Determine the (X, Y) coordinate at the center of the cell enclosing the given text.  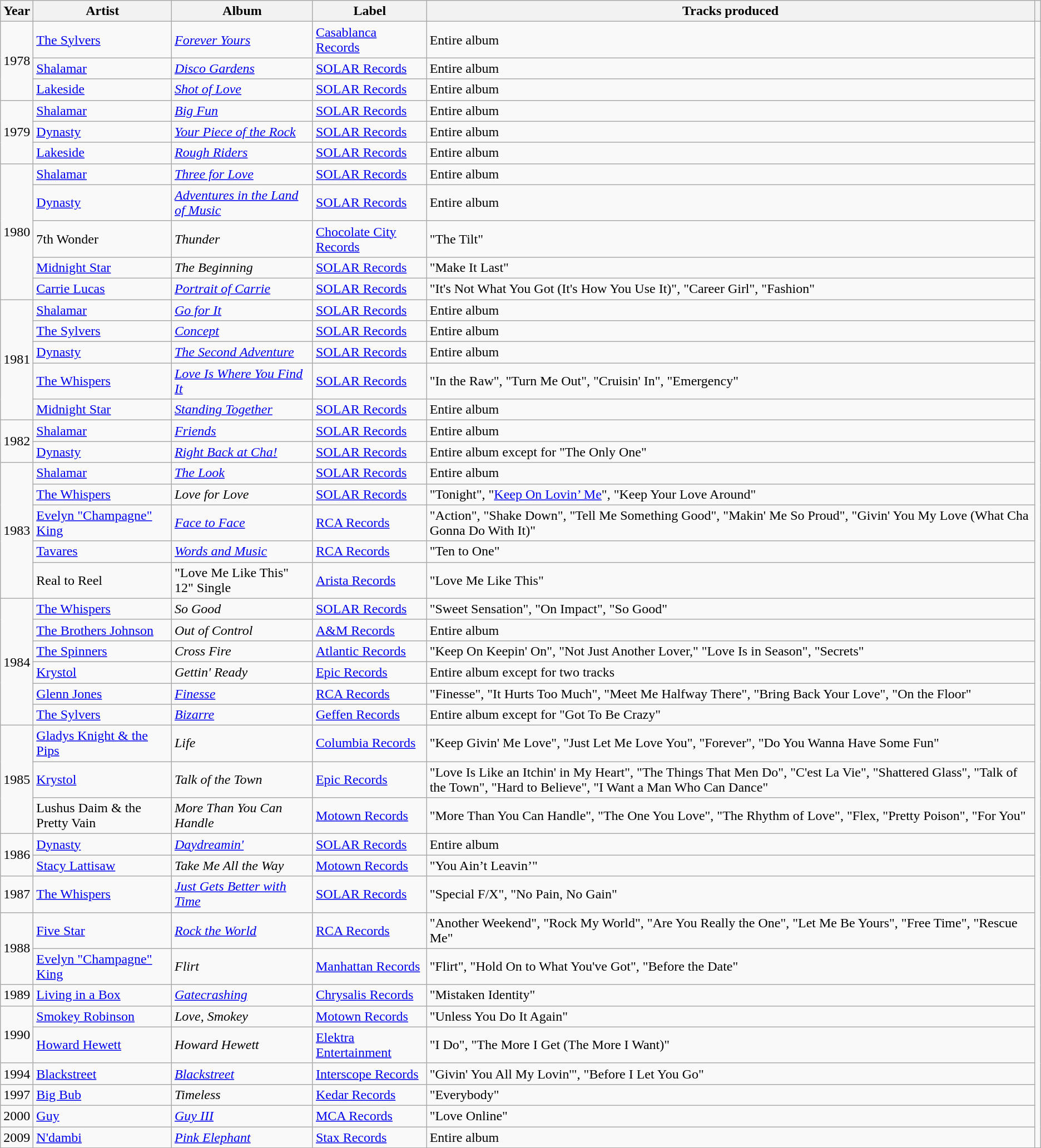
MCA Records (369, 1116)
Right Back at Cha! (242, 452)
Go for It (242, 310)
"Flirt", "Hold On to What You've Got", "Before the Date" (731, 966)
Lushus Daim & the Pretty Vain (102, 816)
Love for Love (242, 494)
"More Than You Can Handle", "The One You Love", "The Rhythm of Love", "Flex, "Pretty Poison", "For You" (731, 816)
The Brothers Johnson (102, 630)
Glenn Jones (102, 693)
Five Star (102, 931)
Concept (242, 331)
More Than You Can Handle (242, 816)
"Special F/X", "No Pain, No Gain" (731, 894)
1979 (17, 132)
"Keep Givin' Me Love", "Just Let Me Love You", "Forever", "Do You Wanna Have Some Fun" (731, 744)
Love, Smokey (242, 1016)
1980 (17, 231)
Atlantic Records (369, 651)
Album (242, 11)
Guy III (242, 1116)
So Good (242, 609)
Just Gets Better with Time (242, 894)
Daydreamin' (242, 844)
Life (242, 744)
Rock the World (242, 931)
"Tonight", "Keep On Lovin’ Me", "Keep Your Love Around" (731, 494)
1986 (17, 855)
Elektra Entertainment (369, 1045)
Tavares (102, 551)
"Ten to One" (731, 551)
Talk of the Town (242, 779)
2000 (17, 1116)
1982 (17, 441)
Friends (242, 431)
Big Fun (242, 111)
Cross Fire (242, 651)
Your Piece of the Rock (242, 132)
Gettin' Ready (242, 672)
Entire album except for two tracks (731, 672)
Three for Love (242, 174)
1990 (17, 1034)
Disco Gardens (242, 68)
"I Do", "The More I Get (The More I Want)" (731, 1045)
Face to Face (242, 523)
Standing Together (242, 410)
"You Ain’t Leavin’" (731, 866)
Chrysalis Records (369, 995)
Kedar Records (369, 1095)
Tracks produced (731, 11)
Finesse (242, 693)
Casablanca Records (369, 40)
1981 (17, 359)
Entire album except for "The Only One" (731, 452)
Gatecrashing (242, 995)
Forever Yours (242, 40)
1984 (17, 662)
Stax Records (369, 1137)
Love Is Where You Find It (242, 381)
Big Bub (102, 1095)
Label (369, 11)
Pink Elephant (242, 1137)
1987 (17, 894)
Carrie Lucas (102, 289)
Flirt (242, 966)
"In the Raw", "Turn Me Out", "Cruisin' In", "Emergency" (731, 381)
N'dambi (102, 1137)
Interscope Records (369, 1074)
"Sweet Sensation", "On Impact", "So Good" (731, 609)
Timeless (242, 1095)
1985 (17, 779)
"Make It Last" (731, 267)
Chocolate City Records (369, 239)
Artist (102, 11)
1997 (17, 1095)
"Love Me Like This" (731, 580)
Smokey Robinson (102, 1016)
"Action", "Shake Down", "Tell Me Something Good", "Makin' Me So Proud", "Givin' You My Love (What Cha Gonna Do With It)" (731, 523)
Rough Riders (242, 153)
The Second Adventure (242, 352)
1978 (17, 61)
"Everybody" (731, 1095)
"Mistaken Identity" (731, 995)
Columbia Records (369, 744)
7th Wonder (102, 239)
1989 (17, 995)
Year (17, 11)
"Keep On Keepin' On", "Not Just Another Lover," "Love Is in Season", "Secrets" (731, 651)
"It's Not What You Got (It's How You Use It)", "Career Girl", "Fashion" (731, 289)
Manhattan Records (369, 966)
Thunder (242, 239)
The Spinners (102, 651)
Living in a Box (102, 995)
Gladys Knight & the Pips (102, 744)
Portrait of Carrie (242, 289)
1983 (17, 530)
"Love Me Like This" 12" Single (242, 580)
Take Me All the Way (242, 866)
Words and Music (242, 551)
Real to Reel (102, 580)
"Another Weekend", "Rock My World", "Are You Really the One", "Let Me Be Yours", "Free Time", "Rescue Me" (731, 931)
Entire album except for "Got To Be Crazy" (731, 715)
2009 (17, 1137)
Shot of Love (242, 90)
"Love Online" (731, 1116)
1988 (17, 948)
The Look (242, 473)
"Finesse", "It Hurts Too Much", "Meet Me Halfway There", "Bring Back Your Love", "On the Floor" (731, 693)
"Givin' You All My Lovin'", "Before I Let You Go" (731, 1074)
Guy (102, 1116)
Geffen Records (369, 715)
1994 (17, 1074)
Stacy Lattisaw (102, 866)
Adventures in the Land of Music (242, 202)
"Unless You Do It Again" (731, 1016)
The Beginning (242, 267)
Out of Control (242, 630)
"The Tilt" (731, 239)
Bizarre (242, 715)
Arista Records (369, 580)
A&M Records (369, 630)
